For the text-containing cell, return its midpoint in (X, Y) coordinate format. 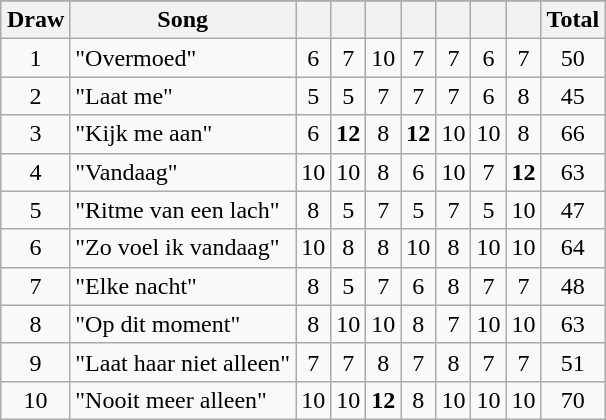
"Nooit meer alleen" (183, 400)
70 (573, 400)
48 (573, 286)
1 (35, 58)
45 (573, 96)
Total (573, 20)
9 (35, 362)
"Zo voel ik vandaag" (183, 248)
"Laat haar niet alleen" (183, 362)
4 (35, 172)
51 (573, 362)
2 (35, 96)
64 (573, 248)
50 (573, 58)
Draw (35, 20)
3 (35, 134)
"Ritme van een lach" (183, 210)
"Laat me" (183, 96)
47 (573, 210)
"Kijk me aan" (183, 134)
"Elke nacht" (183, 286)
"Op dit moment" (183, 324)
Song (183, 20)
"Vandaag" (183, 172)
"Overmoed" (183, 58)
66 (573, 134)
